Detect which cell encompasses the target text, then output its (x, y) center coordinate. 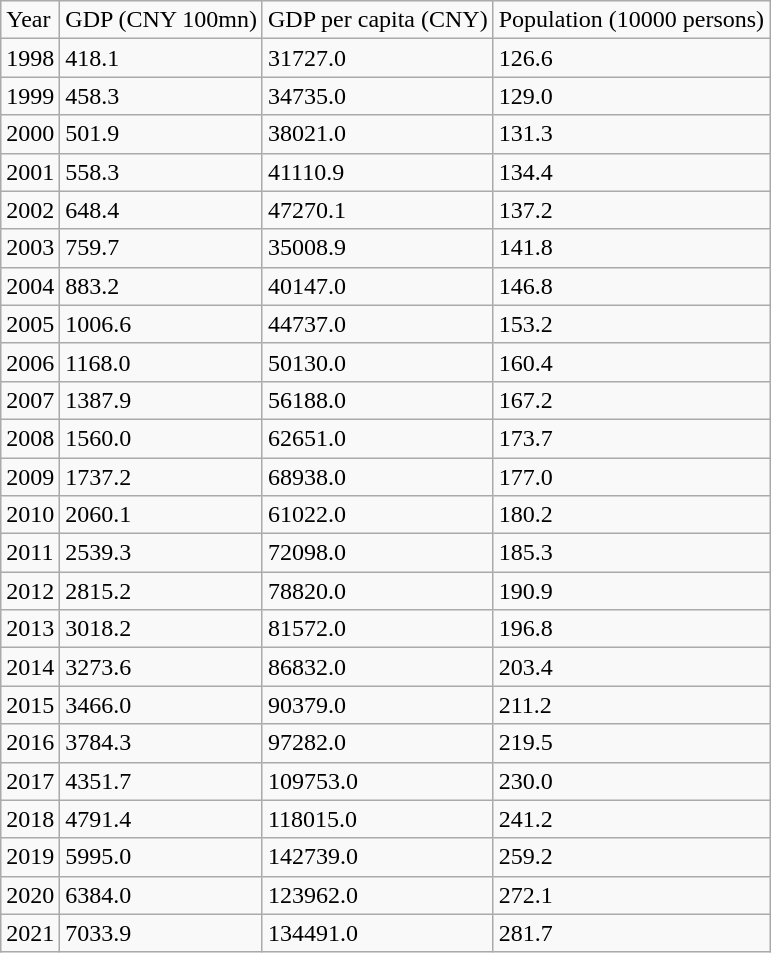
4791.4 (162, 819)
47270.1 (378, 210)
34735.0 (378, 96)
81572.0 (378, 629)
759.7 (162, 248)
272.1 (631, 895)
35008.9 (378, 248)
2019 (30, 857)
146.8 (631, 286)
211.2 (631, 705)
38021.0 (378, 134)
62651.0 (378, 438)
1006.6 (162, 324)
2539.3 (162, 553)
1168.0 (162, 362)
185.3 (631, 553)
141.8 (631, 248)
2001 (30, 172)
134491.0 (378, 933)
3273.6 (162, 667)
1999 (30, 96)
2018 (30, 819)
219.5 (631, 743)
Population (10000 persons) (631, 20)
5995.0 (162, 857)
6384.0 (162, 895)
167.2 (631, 400)
2002 (30, 210)
241.2 (631, 819)
458.3 (162, 96)
50130.0 (378, 362)
2013 (30, 629)
2007 (30, 400)
7033.9 (162, 933)
90379.0 (378, 705)
40147.0 (378, 286)
2003 (30, 248)
GDP (CNY 100mn) (162, 20)
2004 (30, 286)
97282.0 (378, 743)
137.2 (631, 210)
123962.0 (378, 895)
2021 (30, 933)
3466.0 (162, 705)
2000 (30, 134)
2009 (30, 477)
230.0 (631, 781)
3018.2 (162, 629)
2012 (30, 591)
109753.0 (378, 781)
44737.0 (378, 324)
126.6 (631, 58)
142739.0 (378, 857)
2011 (30, 553)
883.2 (162, 286)
203.4 (631, 667)
259.2 (631, 857)
68938.0 (378, 477)
31727.0 (378, 58)
1560.0 (162, 438)
2008 (30, 438)
180.2 (631, 515)
153.2 (631, 324)
2060.1 (162, 515)
86832.0 (378, 667)
1737.2 (162, 477)
3784.3 (162, 743)
1387.9 (162, 400)
190.9 (631, 591)
2014 (30, 667)
134.4 (631, 172)
2006 (30, 362)
41110.9 (378, 172)
196.8 (631, 629)
501.9 (162, 134)
61022.0 (378, 515)
2017 (30, 781)
118015.0 (378, 819)
558.3 (162, 172)
2016 (30, 743)
2015 (30, 705)
177.0 (631, 477)
56188.0 (378, 400)
72098.0 (378, 553)
648.4 (162, 210)
418.1 (162, 58)
131.3 (631, 134)
2005 (30, 324)
281.7 (631, 933)
160.4 (631, 362)
2020 (30, 895)
2815.2 (162, 591)
173.7 (631, 438)
Year (30, 20)
78820.0 (378, 591)
1998 (30, 58)
4351.7 (162, 781)
GDP per capita (CNY) (378, 20)
129.0 (631, 96)
2010 (30, 515)
